For the text-containing cell, return its midpoint in [x, y] coordinate format. 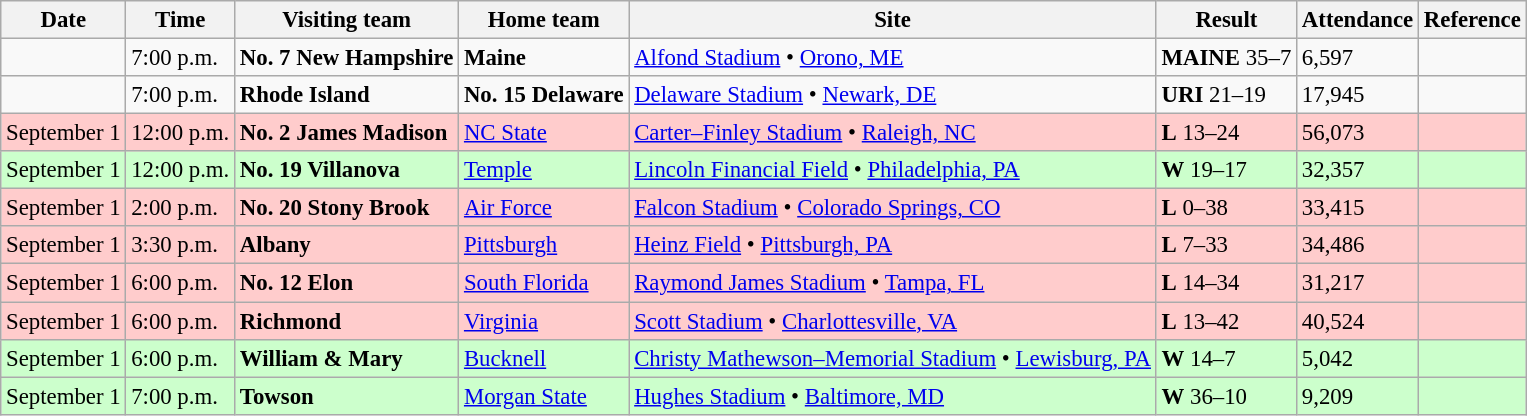
No. 2 James Madison [347, 133]
No. 15 Delaware [544, 95]
2:00 p.m. [180, 208]
Heinz Field • Pittsburgh, PA [892, 245]
Virginia [544, 321]
40,524 [1358, 321]
Visiting team [347, 20]
L 14–34 [1226, 283]
Raymond James Stadium • Tampa, FL [892, 283]
L 13–42 [1226, 321]
Alfond Stadium • Orono, ME [892, 58]
No. 19 Villanova [347, 170]
Carter–Finley Stadium • Raleigh, NC [892, 133]
No. 20 Stony Brook [347, 208]
Reference [1473, 20]
South Florida [544, 283]
No. 12 Elon [347, 283]
6,597 [1358, 58]
32,357 [1358, 170]
Hughes Stadium • Baltimore, MD [892, 396]
31,217 [1358, 283]
L 7–33 [1226, 245]
Albany [347, 245]
Attendance [1358, 20]
Bucknell [544, 358]
Date [64, 20]
W 19–17 [1226, 170]
17,945 [1358, 95]
Result [1226, 20]
URI 21–19 [1226, 95]
L 0–38 [1226, 208]
William & Mary [347, 358]
Temple [544, 170]
L 13–24 [1226, 133]
Christy Mathewson–Memorial Stadium • Lewisburg, PA [892, 358]
Rhode Island [347, 95]
9,209 [1358, 396]
Towson [347, 396]
Maine [544, 58]
Scott Stadium • Charlottesville, VA [892, 321]
Richmond [347, 321]
Home team [544, 20]
34,486 [1358, 245]
NC State [544, 133]
3:30 p.m. [180, 245]
5,042 [1358, 358]
33,415 [1358, 208]
W 14–7 [1226, 358]
Morgan State [544, 396]
Air Force [544, 208]
Lincoln Financial Field • Philadelphia, PA [892, 170]
No. 7 New Hampshire [347, 58]
W 36–10 [1226, 396]
MAINE 35–7 [1226, 58]
Time [180, 20]
56,073 [1358, 133]
Pittsburgh [544, 245]
Falcon Stadium • Colorado Springs, CO [892, 208]
Delaware Stadium • Newark, DE [892, 95]
Site [892, 20]
